Provide the [x, y] coordinate of the cell's center where the given text is located.  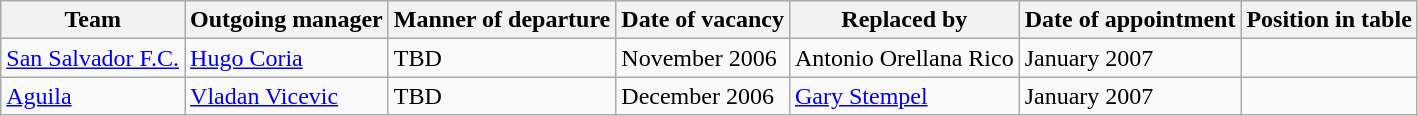
December 2006 [703, 96]
Replaced by [904, 20]
Aguila [93, 96]
November 2006 [703, 58]
Manner of departure [502, 20]
Outgoing manager [287, 20]
Date of vacancy [703, 20]
Antonio Orellana Rico [904, 58]
Gary Stempel [904, 96]
Hugo Coria [287, 58]
San Salvador F.C. [93, 58]
Date of appointment [1130, 20]
Team [93, 20]
Vladan Vicevic [287, 96]
Position in table [1329, 20]
